Identify which cell holds the provided text, then report its [x, y] central coordinate. 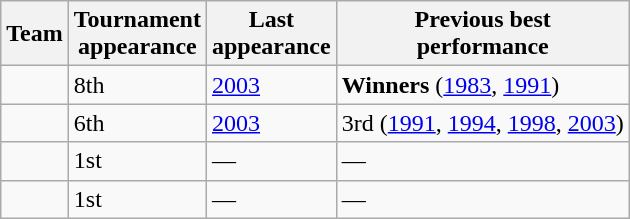
Team [35, 34]
Tournamentappearance [137, 34]
Lastappearance [271, 34]
6th [137, 123]
Previous bestperformance [482, 34]
3rd (1991, 1994, 1998, 2003) [482, 123]
8th [137, 85]
Winners (1983, 1991) [482, 85]
